Pinpoint the cell where the given text exists, returning its [X, Y] midpoint coordinate. 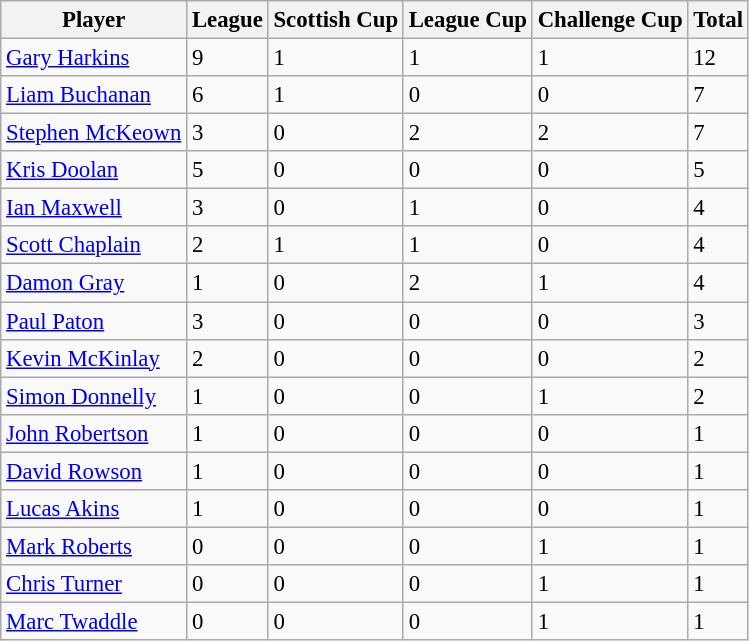
12 [718, 58]
Scott Chaplain [94, 245]
Scottish Cup [336, 20]
Chris Turner [94, 584]
Total [718, 20]
Marc Twaddle [94, 621]
Player [94, 20]
Lucas Akins [94, 509]
9 [228, 58]
Mark Roberts [94, 546]
Paul Paton [94, 321]
6 [228, 95]
Challenge Cup [610, 20]
Damon Gray [94, 283]
Liam Buchanan [94, 95]
Kris Doolan [94, 170]
Kevin McKinlay [94, 358]
Simon Donnelly [94, 396]
Gary Harkins [94, 58]
League Cup [468, 20]
Ian Maxwell [94, 208]
Stephen McKeown [94, 133]
David Rowson [94, 471]
John Robertson [94, 433]
League [228, 20]
